Identify which cell holds the provided text, then report its [X, Y] central coordinate. 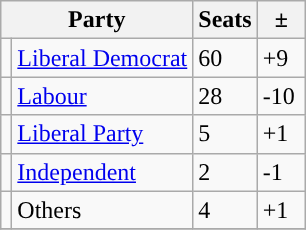
Others [102, 210]
Party [97, 20]
Seats [225, 20]
60 [225, 58]
5 [225, 134]
Independent [102, 172]
4 [225, 210]
± [281, 20]
+9 [281, 58]
Liberal Party [102, 134]
28 [225, 96]
-10 [281, 96]
2 [225, 172]
Liberal Democrat [102, 58]
Labour [102, 96]
-1 [281, 172]
